Capture the cell that displays the provided text and extract its (x, y) central coordinate. 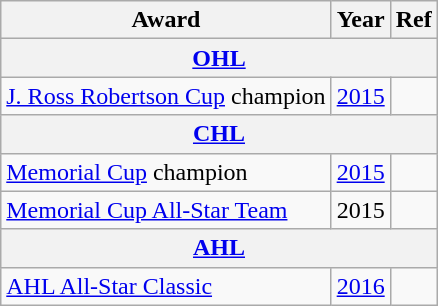
Memorial Cup All-Star Team (166, 210)
J. Ross Robertson Cup champion (166, 96)
Ref (414, 20)
Memorial Cup champion (166, 172)
CHL (219, 134)
Year (360, 20)
Award (166, 20)
AHL All-Star Classic (166, 286)
2016 (360, 286)
OHL (219, 58)
AHL (219, 248)
